From the cell containing the given text, extract its center point as [X, Y] coordinate. 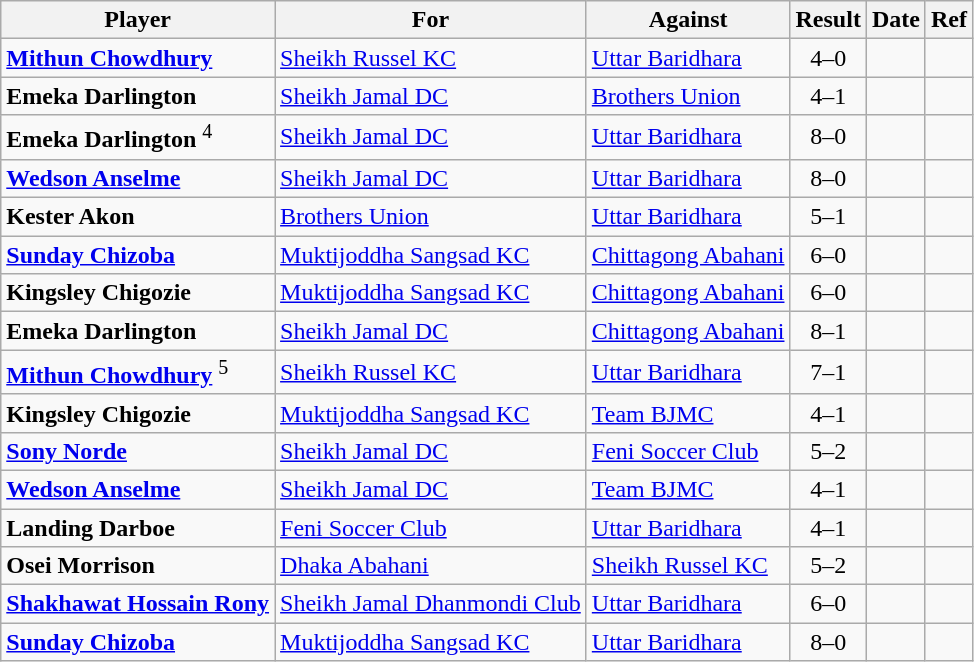
8–1 [828, 331]
Osei Morrison [138, 566]
Kester Akon [138, 217]
Emeka Darlington 4 [138, 138]
For [431, 20]
5–1 [828, 217]
Shakhawat Hossain Rony [138, 604]
Date [896, 20]
Result [828, 20]
Ref [948, 20]
Player [138, 20]
Sheikh Jamal Dhanmondi Club [431, 604]
Against [688, 20]
Sony Norde [138, 451]
Mithun Chowdhury [138, 58]
Mithun Chowdhury 5 [138, 372]
Landing Darboe [138, 528]
7–1 [828, 372]
4–0 [828, 58]
Dhaka Abahani [431, 566]
